Return the (X, Y) coordinate for the center point of the cell that contains the specified text.  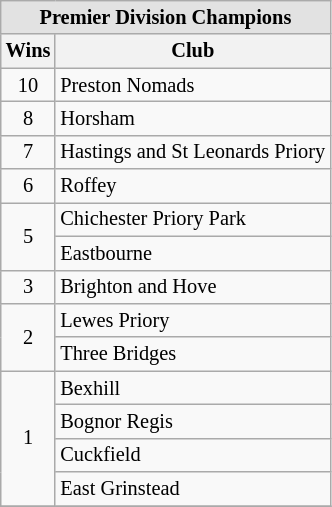
Brighton and Hove (192, 287)
10 (28, 85)
Roffey (192, 186)
Horsham (192, 118)
5 (28, 236)
6 (28, 186)
Bexhill (192, 388)
Chichester Priory Park (192, 219)
Premier Division Champions (166, 17)
3 (28, 287)
Cuckfield (192, 455)
Wins (28, 51)
Preston Nomads (192, 85)
Hastings and St Leonards Priory (192, 152)
1 (28, 438)
8 (28, 118)
2 (28, 336)
Eastbourne (192, 253)
Bognor Regis (192, 421)
Three Bridges (192, 354)
East Grinstead (192, 489)
Club (192, 51)
7 (28, 152)
Lewes Priory (192, 320)
